Pinpoint the cell where the given text exists, returning its [x, y] midpoint coordinate. 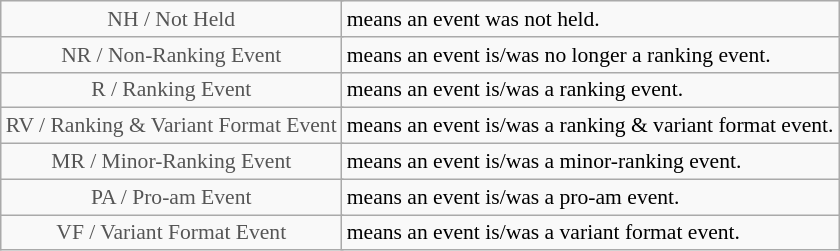
NH / Not Held [172, 19]
MR / Minor-Ranking Event [172, 162]
means an event was not held. [590, 19]
R / Ranking Event [172, 90]
RV / Ranking & Variant Format Event [172, 126]
means an event is/was no longer a ranking event. [590, 55]
means an event is/was a minor-ranking event. [590, 162]
means an event is/was a pro-am event. [590, 197]
PA / Pro-am Event [172, 197]
VF / Variant Format Event [172, 233]
means an event is/was a ranking event. [590, 90]
means an event is/was a ranking & variant format event. [590, 126]
means an event is/was a variant format event. [590, 233]
NR / Non-Ranking Event [172, 55]
